Extract the (X, Y) coordinate from the center of the cell holding the provided text.  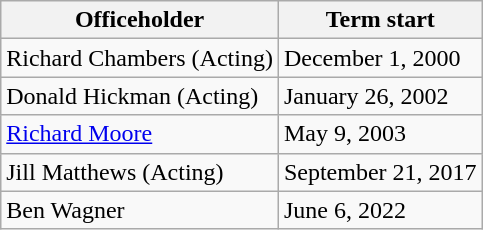
September 21, 2017 (380, 172)
Richard Moore (140, 134)
Officeholder (140, 20)
December 1, 2000 (380, 58)
June 6, 2022 (380, 210)
Richard Chambers (Acting) (140, 58)
Term start (380, 20)
January 26, 2002 (380, 96)
Ben Wagner (140, 210)
May 9, 2003 (380, 134)
Donald Hickman (Acting) (140, 96)
Jill Matthews (Acting) (140, 172)
